Determine the (X, Y) coordinate at the center of the cell enclosing the given text.  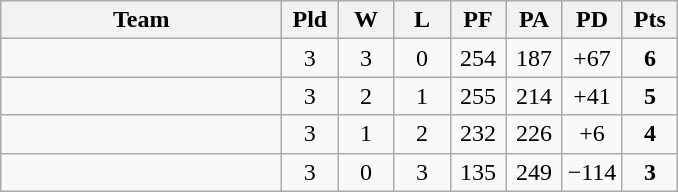
L (422, 20)
PF (478, 20)
5 (650, 96)
254 (478, 58)
W (366, 20)
+6 (592, 134)
187 (534, 58)
PA (534, 20)
226 (534, 134)
+41 (592, 96)
+67 (592, 58)
135 (478, 172)
214 (534, 96)
232 (478, 134)
249 (534, 172)
Pts (650, 20)
6 (650, 58)
255 (478, 96)
4 (650, 134)
Team (142, 20)
−114 (592, 172)
Pld (310, 20)
PD (592, 20)
